Return [X, Y] of the center of cell containing provided text 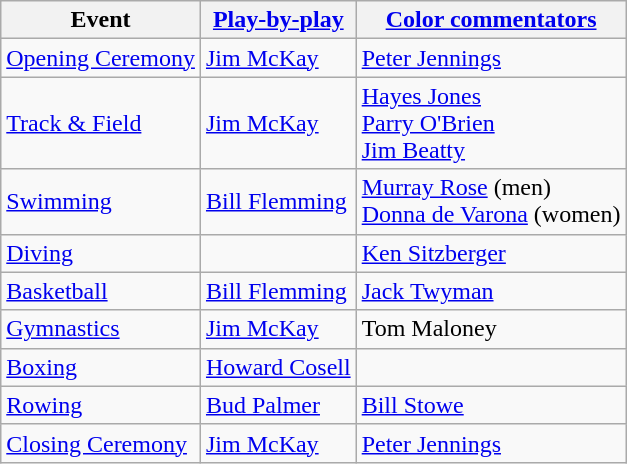
Ken Sitzberger [491, 253]
Hayes JonesParry O'BrienJim Beatty [491, 123]
Howard Cosell [278, 367]
Closing Ceremony [101, 443]
Tom Maloney [491, 329]
Color commentators [491, 20]
Event [101, 20]
Diving [101, 253]
Track & Field [101, 123]
Gymnastics [101, 329]
Bud Palmer [278, 405]
Swimming [101, 202]
Basketball [101, 291]
Bill Stowe [491, 405]
Boxing [101, 367]
Murray Rose (men)Donna de Varona (women) [491, 202]
Rowing [101, 405]
Jack Twyman [491, 291]
Opening Ceremony [101, 58]
Play-by-play [278, 20]
